For the text-containing cell, return its midpoint in [X, Y] coordinate format. 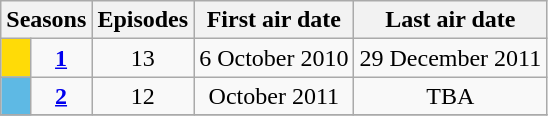
6 October 2010 [274, 58]
Seasons [46, 20]
12 [143, 96]
Episodes [143, 20]
2 [61, 96]
TBA [450, 96]
1 [61, 58]
29 December 2011 [450, 58]
Last air date [450, 20]
13 [143, 58]
October 2011 [274, 96]
First air date [274, 20]
